Detect which cell encompasses the target text, then output its (x, y) center coordinate. 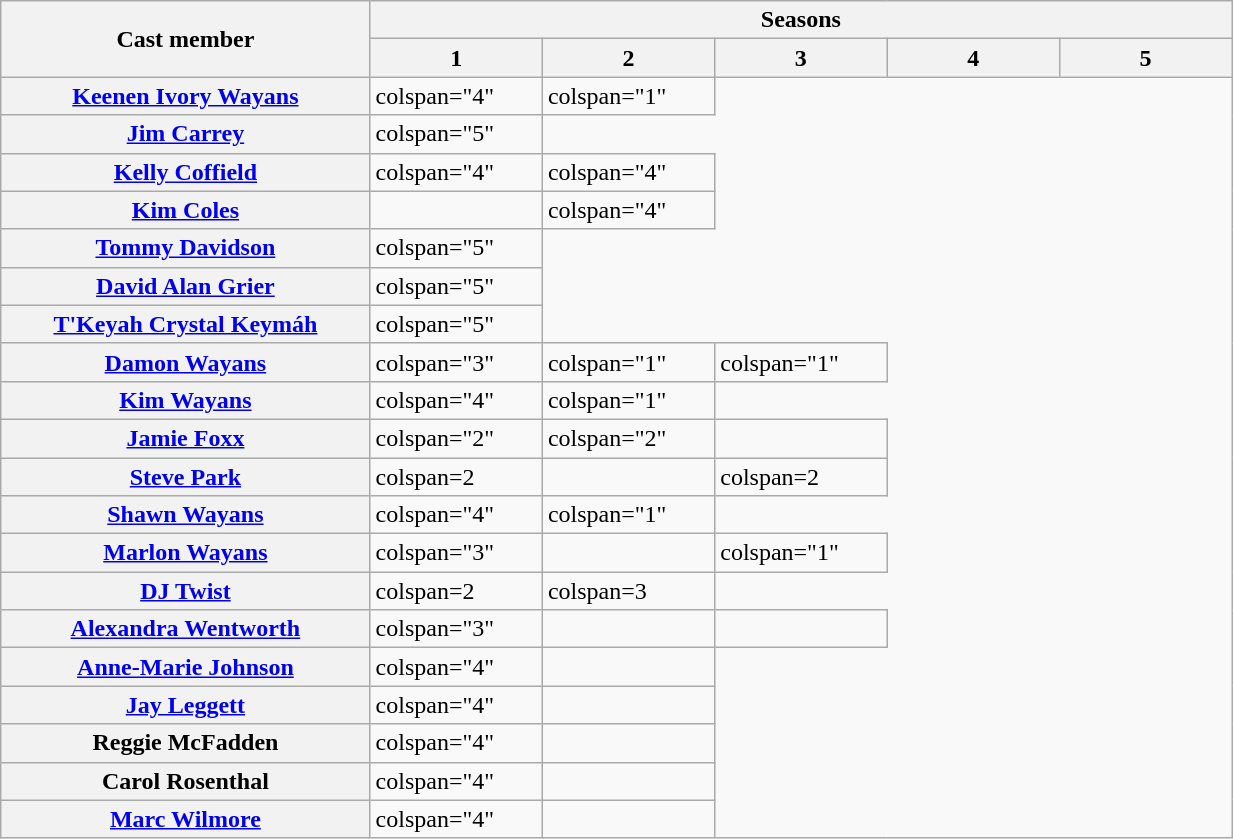
T'Keyah Crystal Keymáh (186, 324)
Steve Park (186, 477)
Jay Leggett (186, 705)
Kim Coles (186, 210)
3 (801, 58)
DJ Twist (186, 591)
4 (973, 58)
Reggie McFadden (186, 743)
Shawn Wayans (186, 515)
colspan=3 (628, 591)
Keenen Ivory Wayans (186, 96)
Marlon Wayans (186, 553)
Kelly Coffield (186, 172)
5 (1145, 58)
Jim Carrey (186, 134)
2 (628, 58)
Kim Wayans (186, 400)
Damon Wayans (186, 362)
Carol Rosenthal (186, 781)
David Alan Grier (186, 286)
Seasons (801, 20)
Marc Wilmore (186, 819)
Anne-Marie Johnson (186, 667)
Alexandra Wentworth (186, 629)
1 (456, 58)
Cast member (186, 39)
Tommy Davidson (186, 248)
Jamie Foxx (186, 438)
